Scan for the cell matching the given text and deliver its (X, Y) coordinate at center. 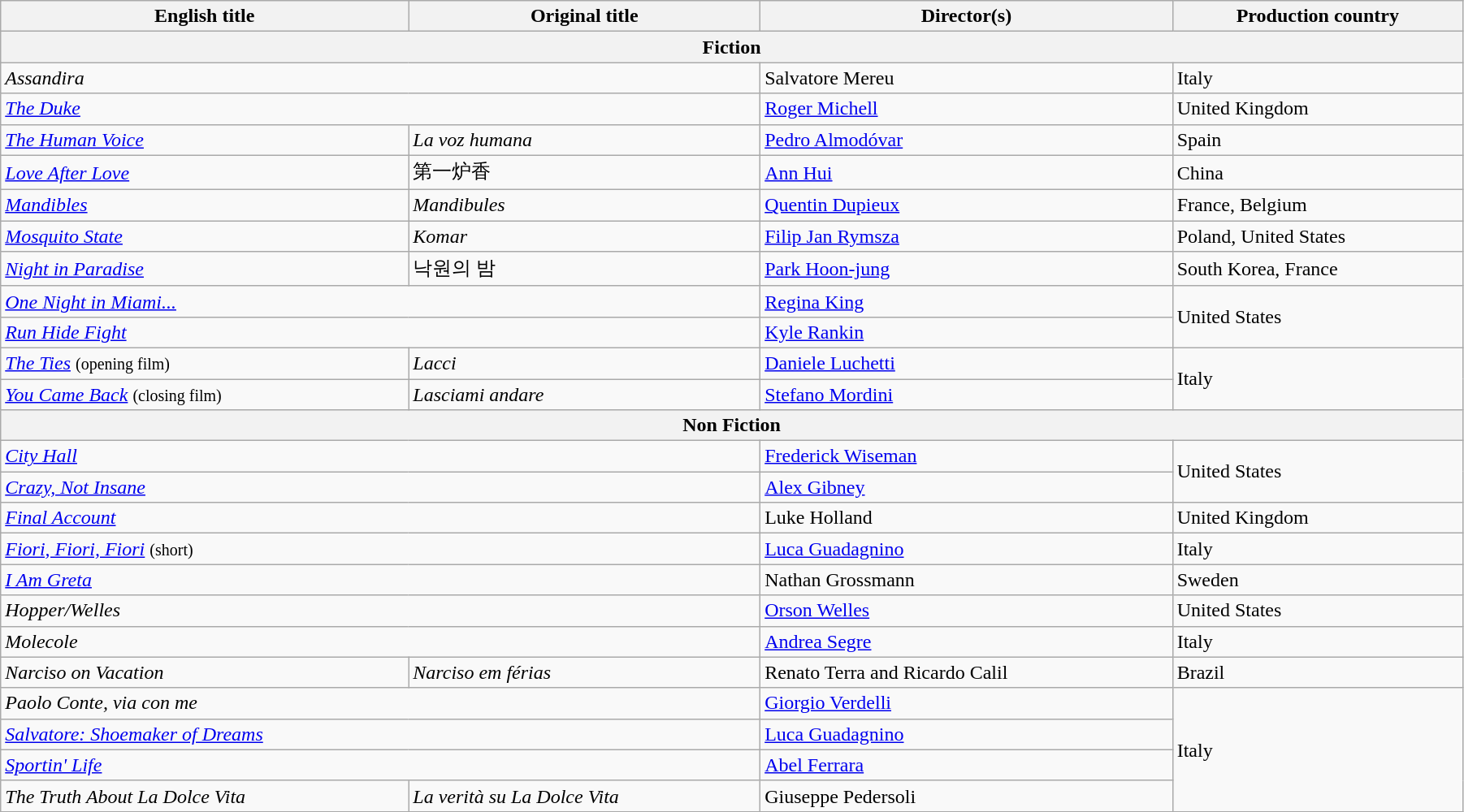
Love After Love (205, 172)
Abel Ferrara (967, 765)
Regina King (967, 301)
The Truth About La Dolce Vita (205, 796)
The Ties (opening film) (205, 363)
Narciso on Vacation (205, 672)
One Night in Miami... (380, 301)
Roger Michell (967, 109)
Poland, United States (1318, 236)
第一炉香 (585, 172)
Night in Paradise (205, 270)
Andrea Segre (967, 641)
Luke Holland (967, 518)
La verità su La Dolce Vita (585, 796)
Frederick Wiseman (967, 456)
Mosquito State (205, 236)
Daniele Luchetti (967, 363)
Park Hoon-jung (967, 270)
Salvatore Mereu (967, 78)
Renato Terra and Ricardo Calil (967, 672)
Stefano Mordini (967, 394)
Spain (1318, 140)
Director(s) (967, 16)
낙원의 밤 (585, 270)
Paolo Conte, via con me (380, 703)
City Hall (380, 456)
Filip Jan Rymsza (967, 236)
China (1318, 172)
Sportin' Life (380, 765)
Production country (1318, 16)
Narciso em férias (585, 672)
Komar (585, 236)
Kyle Rankin (967, 332)
Molecole (380, 641)
I Am Greta (380, 580)
Quentin Dupieux (967, 205)
Hopper/Welles (380, 611)
The Duke (380, 109)
Pedro Almodóvar (967, 140)
Non Fiction (732, 425)
The Human Voice (205, 140)
Assandira (380, 78)
South Korea, France (1318, 270)
Brazil (1318, 672)
Run Hide Fight (380, 332)
Mandibles (205, 205)
Ann Hui (967, 172)
Giuseppe Pedersoli (967, 796)
You Came Back (closing film) (205, 394)
La voz humana (585, 140)
France, Belgium (1318, 205)
Lacci (585, 363)
Fiction (732, 47)
Mandibules (585, 205)
English title (205, 16)
Nathan Grossmann (967, 580)
Final Account (380, 518)
Original title (585, 16)
Fiori, Fiori, Fiori (short) (380, 549)
Orson Welles (967, 611)
Sweden (1318, 580)
Alex Gibney (967, 487)
Giorgio Verdelli (967, 703)
Crazy, Not Insane (380, 487)
Lasciami andare (585, 394)
Salvatore: Shoemaker of Dreams (380, 734)
